Find where the given text appears and provide that cell's center as (X, Y) coordinate. 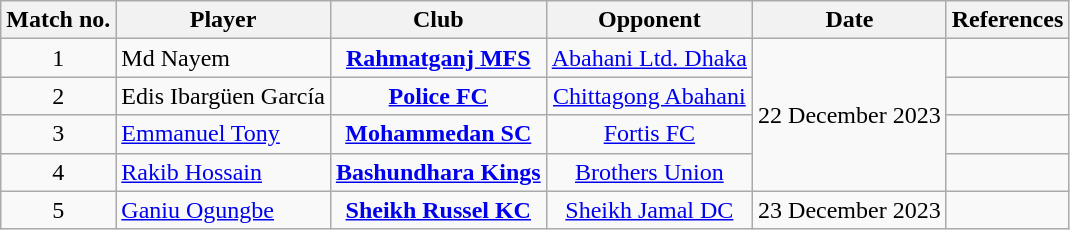
References (1008, 20)
Fortis FC (649, 134)
Md Nayem (224, 58)
1 (58, 58)
Chittagong Abahani (649, 96)
Police FC (438, 96)
5 (58, 210)
Opponent (649, 20)
Bashundhara Kings (438, 172)
Edis Ibargüen García (224, 96)
Abahani Ltd. Dhaka (649, 58)
Sheikh Jamal DC (649, 210)
Brothers Union (649, 172)
23 December 2023 (850, 210)
Rahmatganj MFS (438, 58)
Rakib Hossain (224, 172)
Club (438, 20)
4 (58, 172)
Player (224, 20)
3 (58, 134)
Ganiu Ogungbe (224, 210)
22 December 2023 (850, 115)
Sheikh Russel KC (438, 210)
2 (58, 96)
Emmanuel Tony (224, 134)
Mohammedan SC (438, 134)
Match no. (58, 20)
Date (850, 20)
